Return the (x, y) coordinate for the center point of the cell that contains the specified text.  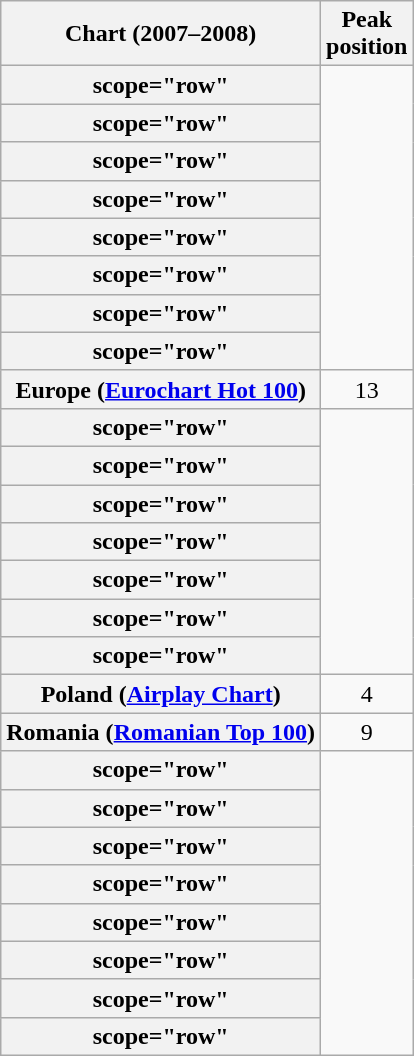
Europe (Eurochart Hot 100) (161, 389)
Chart (2007–2008) (161, 34)
Peakposition (367, 34)
9 (367, 732)
Poland (Airplay Chart) (161, 694)
Romania (Romanian Top 100) (161, 732)
4 (367, 694)
13 (367, 389)
